Extract the (x, y) coordinate from the center of the cell holding the provided text.  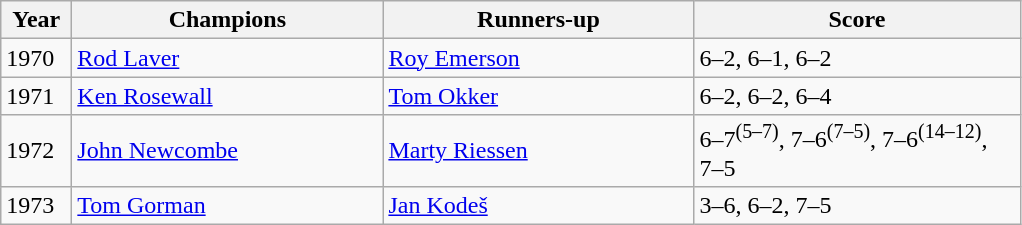
1973 (36, 205)
Tom Gorman (228, 205)
6–2, 6–1, 6–2 (857, 58)
6–7(5–7), 7–6(7–5), 7–6(14–12), 7–5 (857, 151)
Rod Laver (228, 58)
Runners-up (538, 20)
6–2, 6–2, 6–4 (857, 96)
Score (857, 20)
1970 (36, 58)
Year (36, 20)
Jan Kodeš (538, 205)
John Newcombe (228, 151)
1972 (36, 151)
Marty Riessen (538, 151)
1971 (36, 96)
Champions (228, 20)
Ken Rosewall (228, 96)
3–6, 6–2, 7–5 (857, 205)
Roy Emerson (538, 58)
Tom Okker (538, 96)
